Extract the [X, Y] coordinate from the center of the cell holding the provided text.  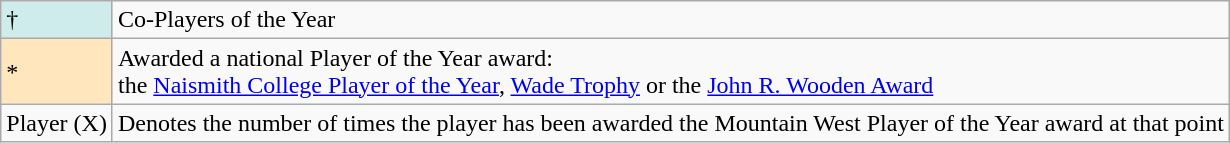
Denotes the number of times the player has been awarded the Mountain West Player of the Year award at that point [670, 123]
* [57, 72]
Co-Players of the Year [670, 20]
Player (X) [57, 123]
Awarded a national Player of the Year award: the Naismith College Player of the Year, Wade Trophy or the John R. Wooden Award [670, 72]
† [57, 20]
